For the text-containing cell, return its midpoint in (X, Y) coordinate format. 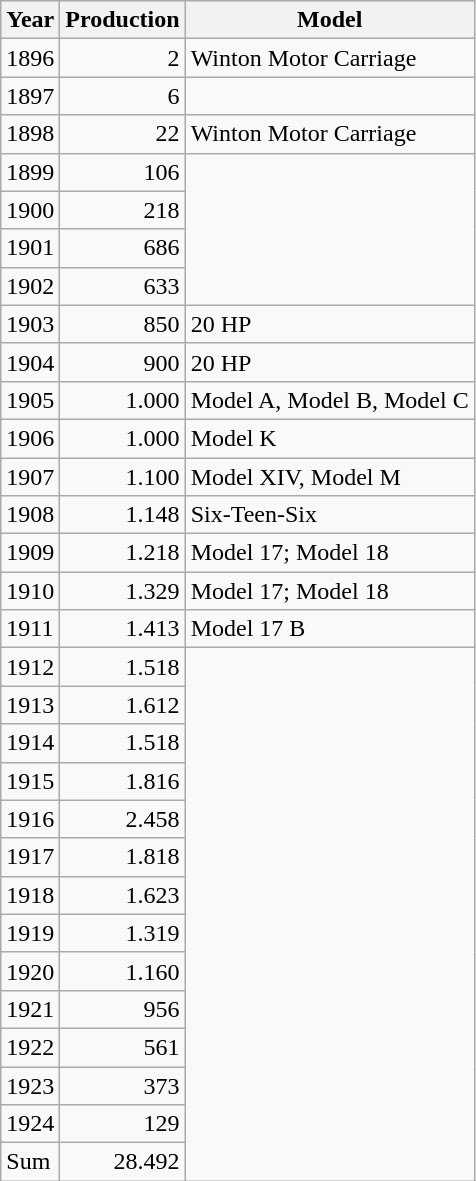
1909 (30, 553)
1.218 (122, 553)
Model K (330, 438)
1924 (30, 1124)
218 (122, 210)
1.612 (122, 705)
1905 (30, 400)
2.458 (122, 819)
1.623 (122, 895)
1.148 (122, 515)
1908 (30, 515)
22 (122, 134)
1911 (30, 629)
Sum (30, 1162)
561 (122, 1047)
1906 (30, 438)
Model (330, 20)
1903 (30, 324)
1.100 (122, 477)
1921 (30, 1009)
1923 (30, 1085)
1.319 (122, 933)
1922 (30, 1047)
1920 (30, 971)
956 (122, 1009)
1907 (30, 477)
1918 (30, 895)
6 (122, 96)
686 (122, 248)
1904 (30, 362)
1915 (30, 781)
850 (122, 324)
2 (122, 58)
1913 (30, 705)
1902 (30, 286)
1.329 (122, 591)
1898 (30, 134)
373 (122, 1085)
28.492 (122, 1162)
1901 (30, 248)
1919 (30, 933)
1896 (30, 58)
Six-Teen-Six (330, 515)
1.160 (122, 971)
1910 (30, 591)
633 (122, 286)
106 (122, 172)
1.816 (122, 781)
1899 (30, 172)
1917 (30, 857)
Model XIV, Model M (330, 477)
1.818 (122, 857)
900 (122, 362)
Production (122, 20)
Model A, Model B, Model C (330, 400)
Year (30, 20)
129 (122, 1124)
1916 (30, 819)
Model 17 B (330, 629)
1.413 (122, 629)
1912 (30, 667)
1914 (30, 743)
1897 (30, 96)
1900 (30, 210)
